Detect which cell encompasses the target text, then output its (x, y) center coordinate. 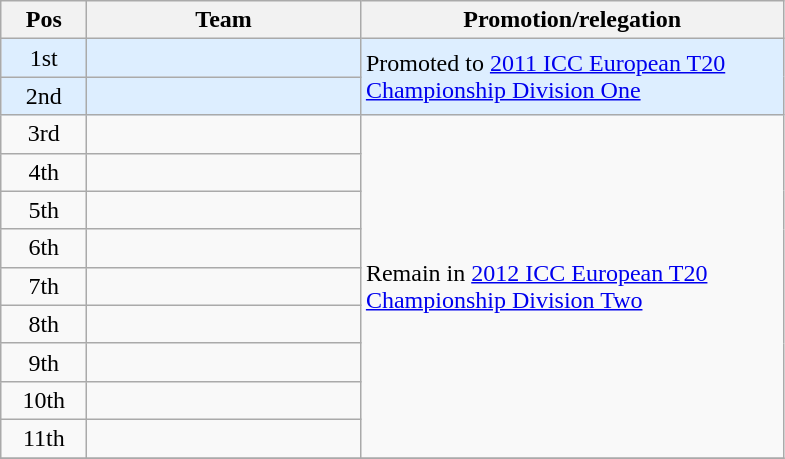
10th (44, 400)
11th (44, 438)
Team (224, 20)
Promoted to 2011 ICC European T20 Championship Division One (572, 77)
4th (44, 172)
2nd (44, 96)
Pos (44, 20)
8th (44, 324)
6th (44, 248)
1st (44, 58)
Promotion/relegation (572, 20)
5th (44, 210)
9th (44, 362)
7th (44, 286)
3rd (44, 134)
Remain in 2012 ICC European T20 Championship Division Two (572, 286)
